Detect which cell encompasses the target text, then output its (x, y) center coordinate. 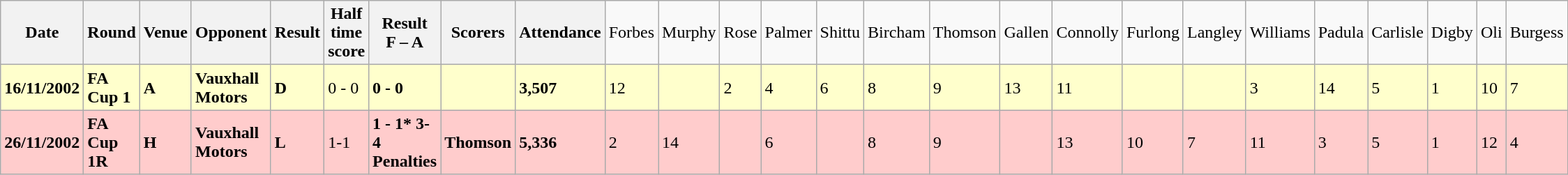
Opponent (231, 33)
Attendance (560, 33)
ResultF – A (405, 33)
Result (297, 33)
Bircham (896, 33)
16/11/2002 (42, 88)
Palmer (788, 33)
D (297, 88)
3,507 (560, 88)
FA Cup 1 (112, 88)
Round (112, 33)
Burgess (1537, 33)
Forbes (631, 33)
Scorers (478, 33)
Rose (741, 33)
1 - 1* 3-4 Penalties (405, 142)
Furlong (1152, 33)
Connolly (1087, 33)
Half time score (347, 33)
26/11/2002 (42, 142)
L (297, 142)
A (165, 88)
Venue (165, 33)
Gallen (1027, 33)
Oli (1491, 33)
Williams (1280, 33)
Carlisle (1398, 33)
Shittu (840, 33)
1-1 (347, 142)
Padula (1341, 33)
Langley (1214, 33)
FA Cup 1R (112, 142)
5,336 (560, 142)
Murphy (689, 33)
Date (42, 33)
Digby (1452, 33)
H (165, 142)
